Search for the cell housing the specified text and yield its (X, Y) center coordinate. 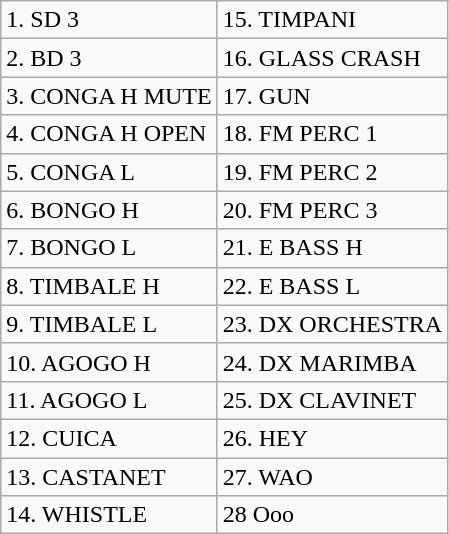
20. FM PERC 3 (332, 210)
8. TIMBALE H (109, 286)
23. DX ORCHESTRA (332, 324)
18. FM PERC 1 (332, 134)
25. DX CLAVINET (332, 400)
16. GLASS CRASH (332, 58)
1. SD 3 (109, 20)
12. CUICA (109, 438)
6. BONGO H (109, 210)
28 Ooo (332, 515)
9. TIMBALE L (109, 324)
17. GUN (332, 96)
4. CONGA H OPEN (109, 134)
21. E BASS H (332, 248)
19. FM PERC 2 (332, 172)
24. DX MARIMBA (332, 362)
26. HEY (332, 438)
27. WAO (332, 477)
13. CASTANET (109, 477)
15. TIMPANI (332, 20)
7. BONGO L (109, 248)
11. AGOGO L (109, 400)
10. AGOGO H (109, 362)
5. CONGA L (109, 172)
14. WHISTLE (109, 515)
22. E BASS L (332, 286)
2. BD 3 (109, 58)
3. CONGA H MUTE (109, 96)
